Extract the [x, y] coordinate from the center of the cell holding the provided text.  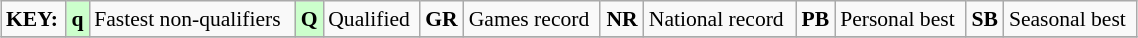
Personal best [900, 19]
GR [442, 19]
SB [985, 19]
National record [720, 19]
PB [816, 19]
Qualified [371, 19]
Games record [532, 19]
Fastest non-qualifiers [192, 19]
Q [309, 19]
Seasonal best [1070, 19]
NR [622, 19]
q [78, 19]
KEY: [34, 19]
